For the text-containing cell, return its midpoint in (X, Y) coordinate format. 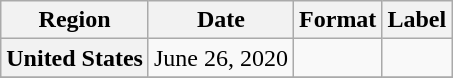
Format (338, 20)
Label (417, 20)
United States (75, 58)
June 26, 2020 (220, 58)
Date (220, 20)
Region (75, 20)
